Detect which cell encompasses the target text, then output its [x, y] center coordinate. 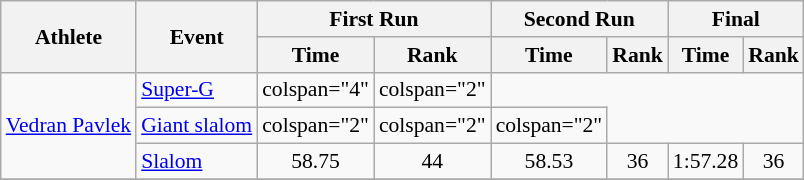
Super-G [196, 90]
44 [432, 162]
58.53 [550, 162]
1:57.28 [706, 162]
Event [196, 36]
Vedran Pavlek [68, 126]
First Run [374, 19]
58.75 [316, 162]
Slalom [196, 162]
Giant slalom [196, 126]
colspan="4" [316, 90]
Final [736, 19]
Second Run [580, 19]
Athlete [68, 36]
